Scan for the cell matching the given text and deliver its (x, y) coordinate at center. 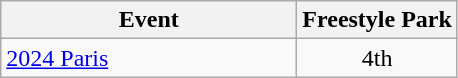
Freestyle Park (378, 20)
Event (149, 20)
4th (378, 58)
2024 Paris (149, 58)
